From the cell containing the given text, extract its center point as [X, Y] coordinate. 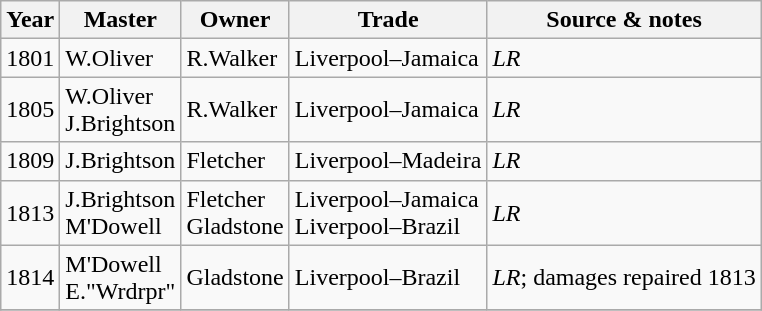
W.OliverJ.Brightson [120, 110]
Liverpool–JamaicaLiverpool–Brazil [388, 212]
1805 [30, 110]
LR; damages repaired 1813 [624, 278]
M'DowellE."Wrdrpr" [120, 278]
Owner [235, 20]
FletcherGladstone [235, 212]
1801 [30, 58]
Master [120, 20]
Trade [388, 20]
1814 [30, 278]
J.Brightson [120, 161]
J.BrightsonM'Dowell [120, 212]
1813 [30, 212]
Year [30, 20]
Liverpool–Madeira [388, 161]
1809 [30, 161]
Gladstone [235, 278]
Fletcher [235, 161]
Source & notes [624, 20]
Liverpool–Brazil [388, 278]
W.Oliver [120, 58]
